Provide the [X, Y] coordinate of the cell's center where the given text is located.  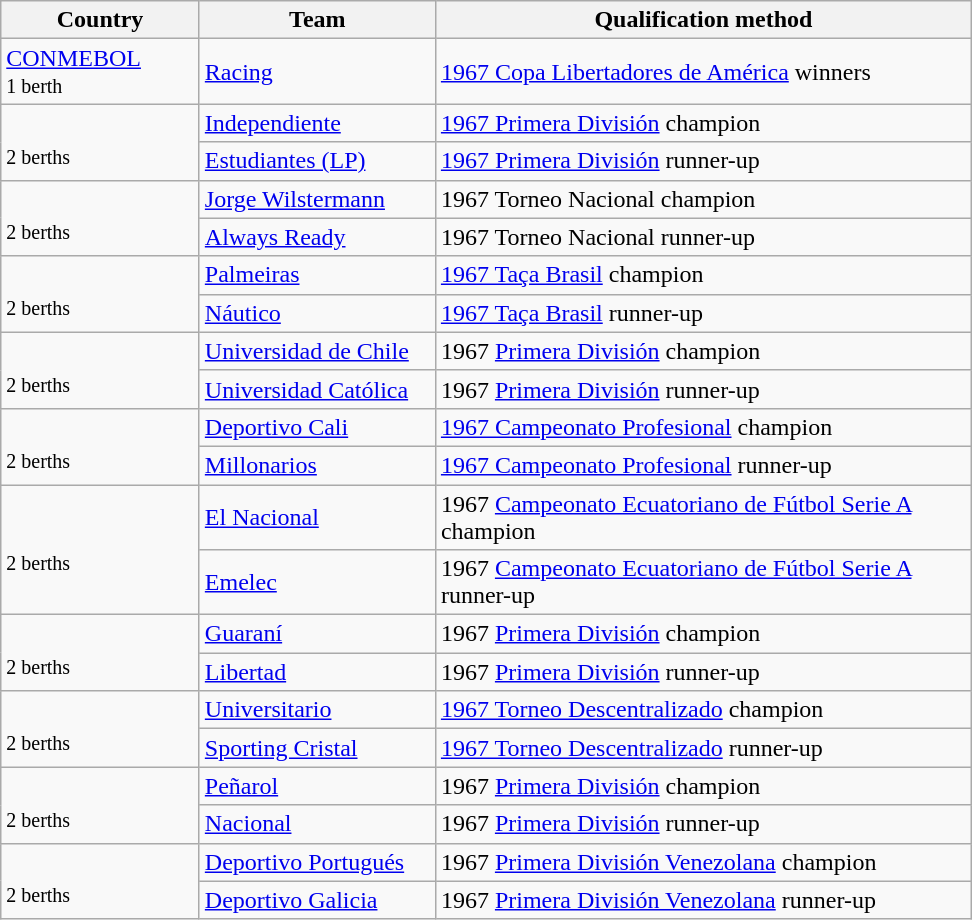
1967 Primera División Venezolana champion [703, 862]
1967 Campeonato Profesional runner-up [703, 465]
Jorge Wilstermann [317, 199]
Millonarios [317, 465]
Qualification method [703, 20]
Nacional [317, 824]
1967 Torneo Nacional runner-up [703, 237]
1967 Copa Libertadores de América winners [703, 72]
Náutico [317, 313]
Palmeiras [317, 275]
1967 Torneo Nacional champion [703, 199]
Universitario [317, 710]
Racing [317, 72]
1967 Campeonato Profesional champion [703, 427]
Peñarol [317, 786]
El Nacional [317, 516]
1967 Primera División Venezolana runner-up [703, 900]
Country [100, 20]
Independiente [317, 123]
Team [317, 20]
Universidad de Chile [317, 351]
Deportivo Cali [317, 427]
Estudiantes (LP) [317, 161]
1967 Torneo Descentralizado runner-up [703, 748]
1967 Campeonato Ecuatoriano de Fútbol Serie A runner-up [703, 582]
CONMEBOL1 berth [100, 72]
Sporting Cristal [317, 748]
1967 Torneo Descentralizado champion [703, 710]
Deportivo Portugués [317, 862]
Universidad Católica [317, 389]
Always Ready [317, 237]
Deportivo Galicia [317, 900]
Emelec [317, 582]
Guaraní [317, 634]
1967 Campeonato Ecuatoriano de Fútbol Serie A champion [703, 516]
1967 Taça Brasil champion [703, 275]
1967 Taça Brasil runner-up [703, 313]
Libertad [317, 672]
